Extract the (x, y) coordinate from the center of the cell holding the provided text.  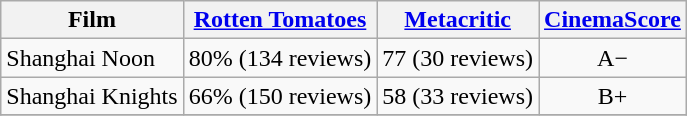
80% (134 reviews) (280, 58)
Rotten Tomatoes (280, 20)
B+ (613, 96)
CinemaScore (613, 20)
77 (30 reviews) (458, 58)
Film (92, 20)
58 (33 reviews) (458, 96)
66% (150 reviews) (280, 96)
Shanghai Knights (92, 96)
Metacritic (458, 20)
Shanghai Noon (92, 58)
A− (613, 58)
